Detect which cell encompasses the target text, then output its (X, Y) center coordinate. 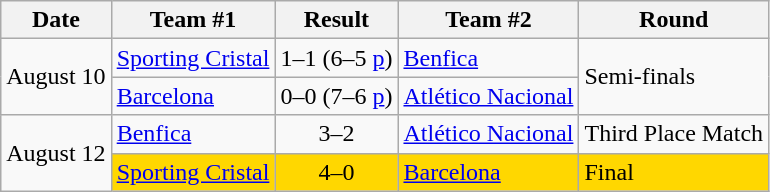
3–2 (336, 134)
Final (674, 172)
August 12 (56, 153)
Team #2 (488, 20)
4–0 (336, 172)
Result (336, 20)
Semi-finals (674, 77)
August 10 (56, 77)
1–1 (6–5 p) (336, 58)
Date (56, 20)
0–0 (7–6 p) (336, 96)
Round (674, 20)
Third Place Match (674, 134)
Team #1 (193, 20)
